Determine the (x, y) coordinate at the center of the cell enclosing the given text.  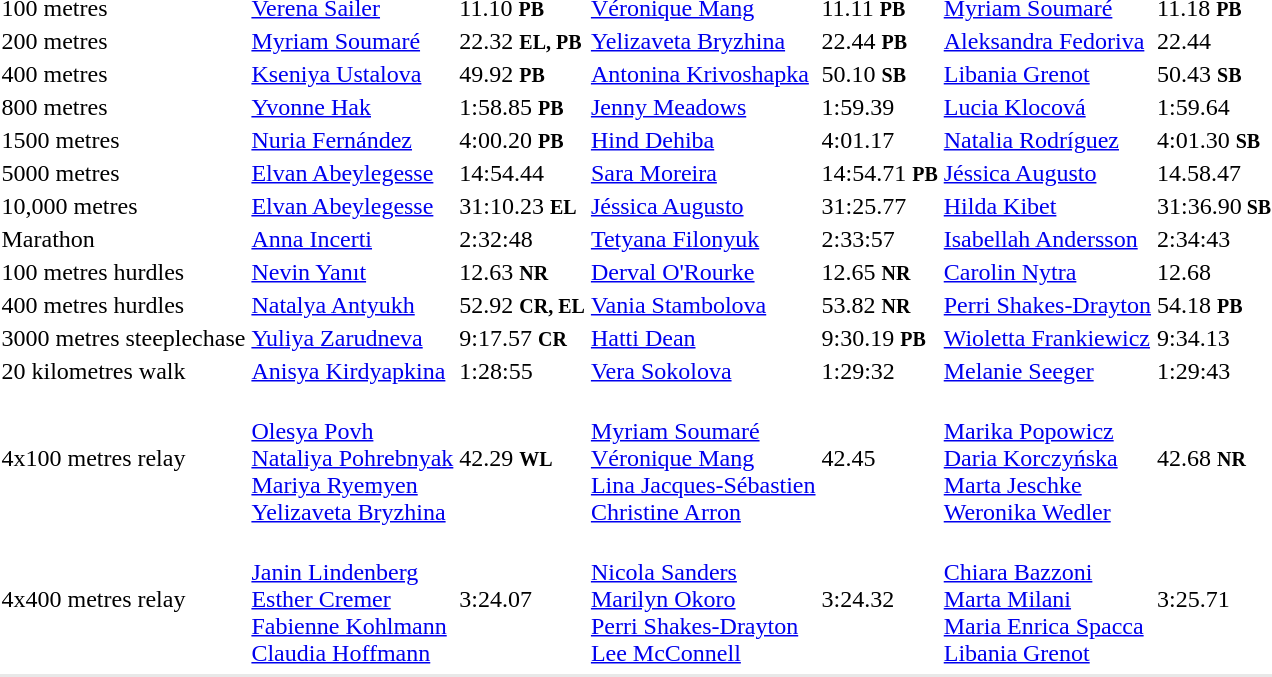
Natalia Rodríguez (1047, 140)
Vera Sokolova (703, 371)
Hind Dehiba (703, 140)
Olesya PovhNataliya PohrebnyakMariya RyemyenYelizaveta Bryzhina (352, 458)
9:30.19 PB (880, 338)
2:32:48 (522, 239)
Yelizaveta Bryzhina (703, 41)
1500 metres (124, 140)
3:24.32 (880, 599)
Vania Stambolova (703, 305)
Myriam Soumaré (352, 41)
4:01.17 (880, 140)
Marathon (124, 239)
10,000 metres (124, 206)
4x400 metres relay (124, 599)
1:29:32 (880, 371)
31:25.77 (880, 206)
3000 metres steeplechase (124, 338)
Perri Shakes-Drayton (1047, 305)
Anna Incerti (352, 239)
Yvonne Hak (352, 107)
Nuria Fernández (352, 140)
22.44 PB (880, 41)
14:54.44 (522, 173)
53.82 NR (880, 305)
4x100 metres relay (124, 458)
Myriam SoumaréVéronique MangLina Jacques-SébastienChristine Arron (703, 458)
Yuliya Zarudneva (352, 338)
400 metres (124, 74)
31:10.23 EL (522, 206)
Carolin Nytra (1047, 272)
1:28:55 (522, 371)
20 kilometres walk (124, 371)
Anisya Kirdyapkina (352, 371)
Isabellah Andersson (1047, 239)
Kseniya Ustalova (352, 74)
800 metres (124, 107)
Libania Grenot (1047, 74)
Hilda Kibet (1047, 206)
200 metres (124, 41)
3:24.07 (522, 599)
Jenny Meadows (703, 107)
Janin LindenbergEsther CremerFabienne KohlmannClaudia Hoffmann (352, 599)
Lucia Klocová (1047, 107)
52.92 CR, EL (522, 305)
5000 metres (124, 173)
Nevin Yanıt (352, 272)
1:59.39 (880, 107)
Wioletta Frankiewicz (1047, 338)
14:54.71 PB (880, 173)
Tetyana Filonyuk (703, 239)
12.63 NR (522, 272)
1:58.85 PB (522, 107)
42.29 WL (522, 458)
50.10 SB (880, 74)
Chiara BazzoniMarta MilaniMaria Enrica SpaccaLibania Grenot (1047, 599)
Derval O'Rourke (703, 272)
49.92 PB (522, 74)
Hatti Dean (703, 338)
100 metres hurdles (124, 272)
Melanie Seeger (1047, 371)
Marika PopowiczDaria KorczyńskaMarta JeschkeWeronika Wedler (1047, 458)
Sara Moreira (703, 173)
Antonina Krivoshapka (703, 74)
42.45 (880, 458)
22.32 EL, PB (522, 41)
Nicola SandersMarilyn OkoroPerri Shakes-DraytonLee McConnell (703, 599)
400 metres hurdles (124, 305)
Aleksandra Fedoriva (1047, 41)
9:17.57 CR (522, 338)
12.65 NR (880, 272)
Natalya Antyukh (352, 305)
2:33:57 (880, 239)
4:00.20 PB (522, 140)
